Provide the [X, Y] coordinate of the cell's center where the given text is located.  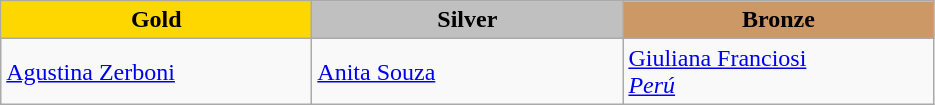
Silver [468, 20]
Gold [156, 20]
Anita Souza [468, 72]
Bronze [778, 20]
Giuliana Franciosi Perú [778, 72]
Agustina Zerboni [156, 72]
